Output the (x, y) coordinate of the center of the cell containing the given text.  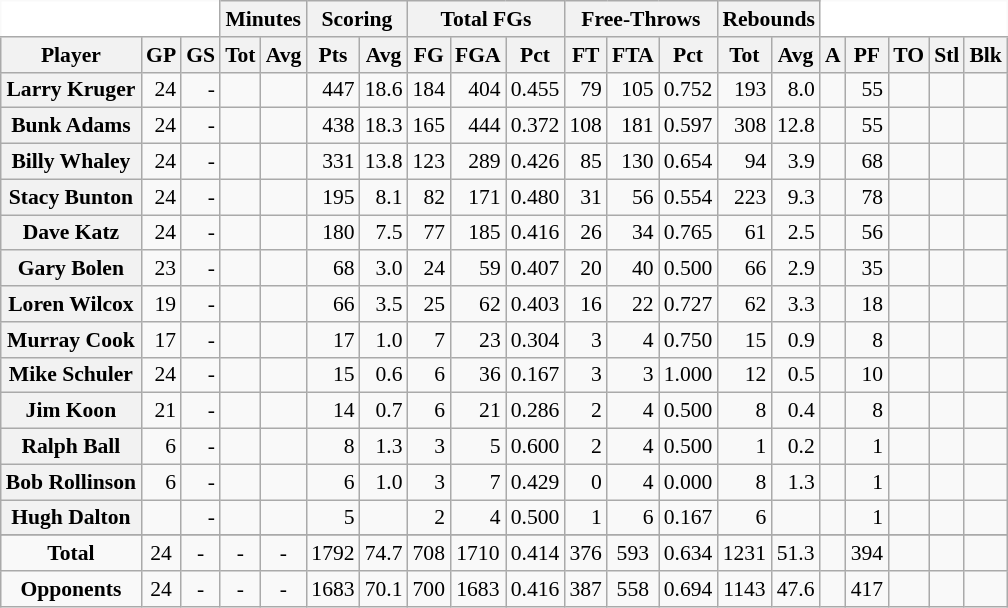
223 (744, 197)
0.4 (796, 411)
8.1 (384, 197)
0.752 (688, 90)
1231 (744, 554)
289 (478, 162)
331 (332, 162)
3.3 (796, 304)
Blk (986, 55)
18 (868, 304)
1710 (478, 554)
105 (633, 90)
376 (586, 554)
7.5 (384, 233)
0.554 (688, 197)
1792 (332, 554)
3.9 (796, 162)
123 (430, 162)
Free-Throws (640, 19)
Minutes (263, 19)
Billy Whaley (71, 162)
Total FGs (486, 19)
0.765 (688, 233)
0.597 (688, 126)
0.634 (688, 554)
Mike Schuler (71, 375)
387 (586, 589)
195 (332, 197)
185 (478, 233)
20 (586, 269)
94 (744, 162)
447 (332, 90)
FTA (633, 55)
0.372 (536, 126)
1143 (744, 589)
Dave Katz (71, 233)
181 (633, 126)
444 (478, 126)
593 (633, 554)
61 (744, 233)
12.8 (796, 126)
Jim Koon (71, 411)
12 (744, 375)
0.429 (536, 482)
18.6 (384, 90)
404 (478, 90)
GP (161, 55)
74.7 (384, 554)
47.6 (796, 589)
22 (633, 304)
Player (71, 55)
0.654 (688, 162)
Stl (946, 55)
0.455 (536, 90)
79 (586, 90)
0.5 (796, 375)
558 (633, 589)
0.000 (688, 482)
417 (868, 589)
31 (586, 197)
Hugh Dalton (71, 518)
78 (868, 197)
35 (868, 269)
2.9 (796, 269)
85 (586, 162)
Scoring (356, 19)
308 (744, 126)
700 (430, 589)
FT (586, 55)
25 (430, 304)
0.286 (536, 411)
Bunk Adams (71, 126)
3.5 (384, 304)
0.727 (688, 304)
193 (744, 90)
0.9 (796, 340)
0.6 (384, 375)
PF (868, 55)
0.750 (688, 340)
14 (332, 411)
0.694 (688, 589)
10 (868, 375)
708 (430, 554)
Rebounds (768, 19)
108 (586, 126)
Gary Bolen (71, 269)
1.000 (688, 375)
19 (161, 304)
165 (430, 126)
9.3 (796, 197)
16 (586, 304)
130 (633, 162)
Ralph Ball (71, 447)
2.5 (796, 233)
0.304 (536, 340)
Bob Rollinson (71, 482)
59 (478, 269)
82 (430, 197)
FGA (478, 55)
40 (633, 269)
0 (586, 482)
70.1 (384, 589)
180 (332, 233)
GS (200, 55)
184 (430, 90)
13.8 (384, 162)
26 (586, 233)
77 (430, 233)
FG (430, 55)
34 (633, 233)
Pts (332, 55)
3.0 (384, 269)
TO (908, 55)
0.403 (536, 304)
Total (71, 554)
0.426 (536, 162)
0.2 (796, 447)
0.414 (536, 554)
18.3 (384, 126)
A (833, 55)
Loren Wilcox (71, 304)
171 (478, 197)
394 (868, 554)
0.7 (384, 411)
Larry Kruger (71, 90)
51.3 (796, 554)
Stacy Bunton (71, 197)
Murray Cook (71, 340)
36 (478, 375)
438 (332, 126)
8.0 (796, 90)
0.407 (536, 269)
0.600 (536, 447)
Opponents (71, 589)
0.480 (536, 197)
